Search for the cell housing the specified text and yield its [X, Y] center coordinate. 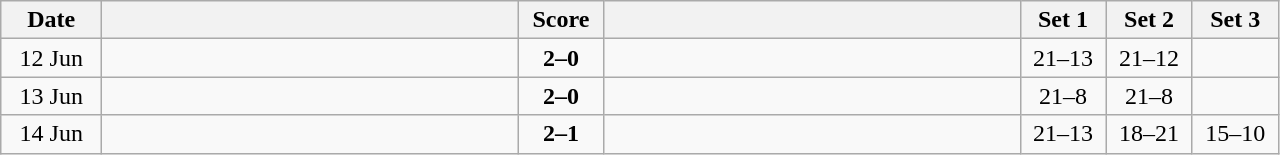
Set 3 [1235, 20]
12 Jun [52, 58]
2–1 [561, 134]
13 Jun [52, 96]
14 Jun [52, 134]
15–10 [1235, 134]
Set 2 [1149, 20]
Date [52, 20]
Score [561, 20]
21–12 [1149, 58]
18–21 [1149, 134]
Set 1 [1063, 20]
